From the cell containing the given text, extract its center point as [X, Y] coordinate. 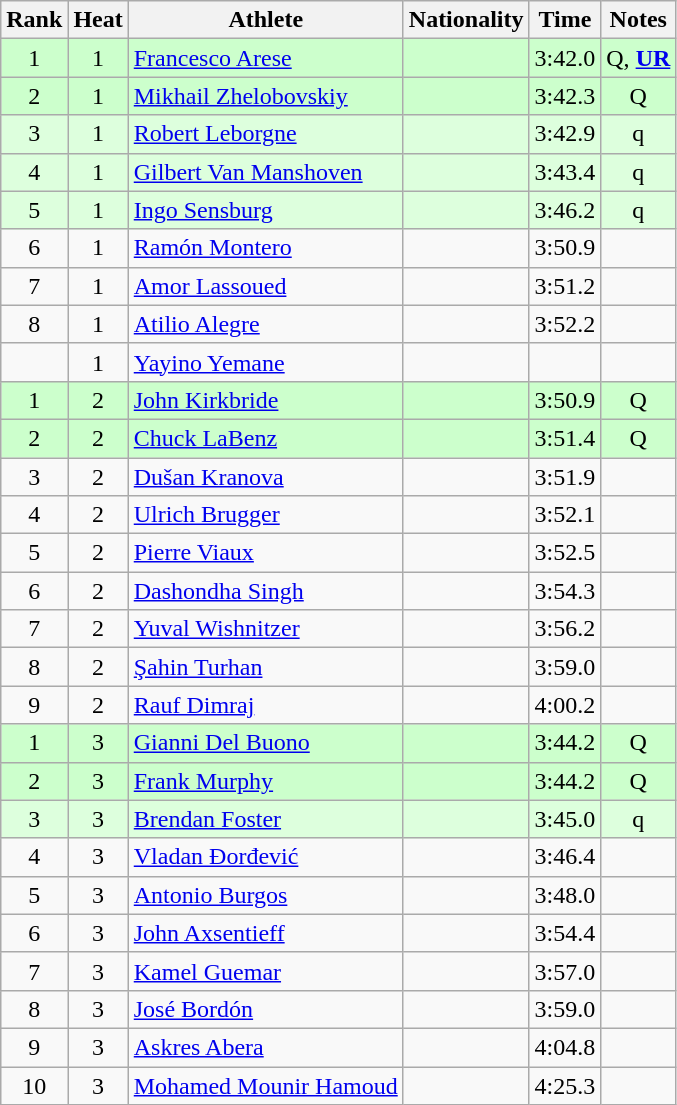
Mohamed Mounir Hamoud [266, 1085]
Ulrich Brugger [266, 515]
3:54.3 [565, 591]
Dashondha Singh [266, 591]
Brendan Foster [266, 819]
4:04.8 [565, 1047]
4:00.2 [565, 705]
Nationality [466, 20]
Rauf Dimraj [266, 705]
3:51.4 [565, 438]
Yuval Wishnitzer [266, 629]
3:42.3 [565, 96]
Heat [98, 20]
Antonio Burgos [266, 895]
John Kirkbride [266, 400]
3:51.9 [565, 477]
Robert Leborgne [266, 134]
Ingo Sensburg [266, 210]
Pierre Viaux [266, 553]
Rank [34, 20]
José Bordón [266, 1009]
Kamel Guemar [266, 971]
3:51.2 [565, 286]
3:57.0 [565, 971]
Notes [638, 20]
3:52.5 [565, 553]
3:43.4 [565, 172]
Francesco Arese [266, 58]
3:46.4 [565, 857]
Şahin Turhan [266, 667]
Chuck LaBenz [266, 438]
Gilbert Van Manshoven [266, 172]
John Axsentieff [266, 933]
Amor Lassoued [266, 286]
Gianni Del Buono [266, 743]
Athlete [266, 20]
Time [565, 20]
Yayino Yemane [266, 362]
10 [34, 1085]
3:45.0 [565, 819]
Q, UR [638, 58]
Atilio Alegre [266, 324]
3:42.9 [565, 134]
3:52.2 [565, 324]
3:42.0 [565, 58]
3:48.0 [565, 895]
Ramón Montero [266, 248]
Mikhail Zhelobovskiy [266, 96]
3:52.1 [565, 515]
Frank Murphy [266, 781]
Vladan Đorđević [266, 857]
Dušan Kranova [266, 477]
Askres Abera [266, 1047]
3:54.4 [565, 933]
3:46.2 [565, 210]
3:56.2 [565, 629]
4:25.3 [565, 1085]
